Detect which cell encompasses the target text, then output its [x, y] center coordinate. 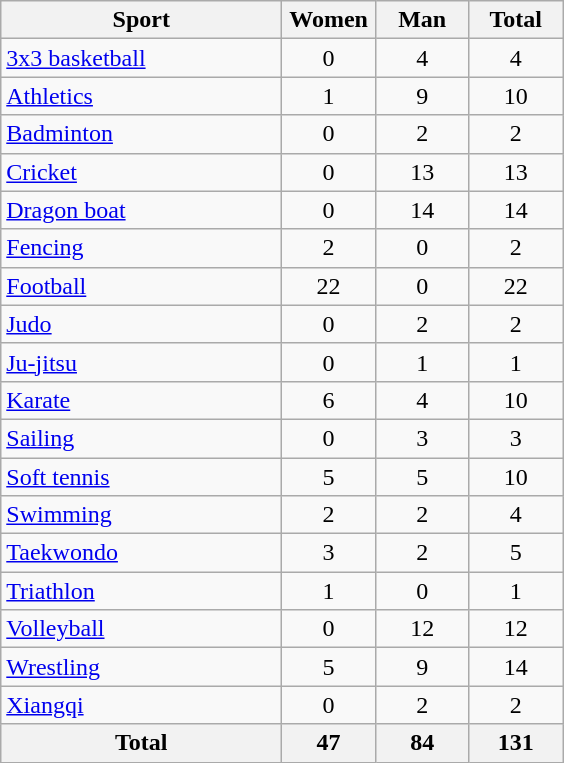
Volleyball [142, 629]
Women [329, 20]
Triathlon [142, 591]
Badminton [142, 134]
Sport [142, 20]
Dragon boat [142, 210]
Karate [142, 400]
Soft tennis [142, 477]
Man [422, 20]
Xiangqi [142, 705]
Sailing [142, 438]
Swimming [142, 515]
Cricket [142, 172]
Fencing [142, 248]
Ju-jitsu [142, 362]
Athletics [142, 96]
Judo [142, 324]
131 [516, 743]
Wrestling [142, 667]
6 [329, 400]
84 [422, 743]
Football [142, 286]
Taekwondo [142, 553]
3x3 basketball [142, 58]
47 [329, 743]
